Identify which cell holds the provided text, then report its (x, y) central coordinate. 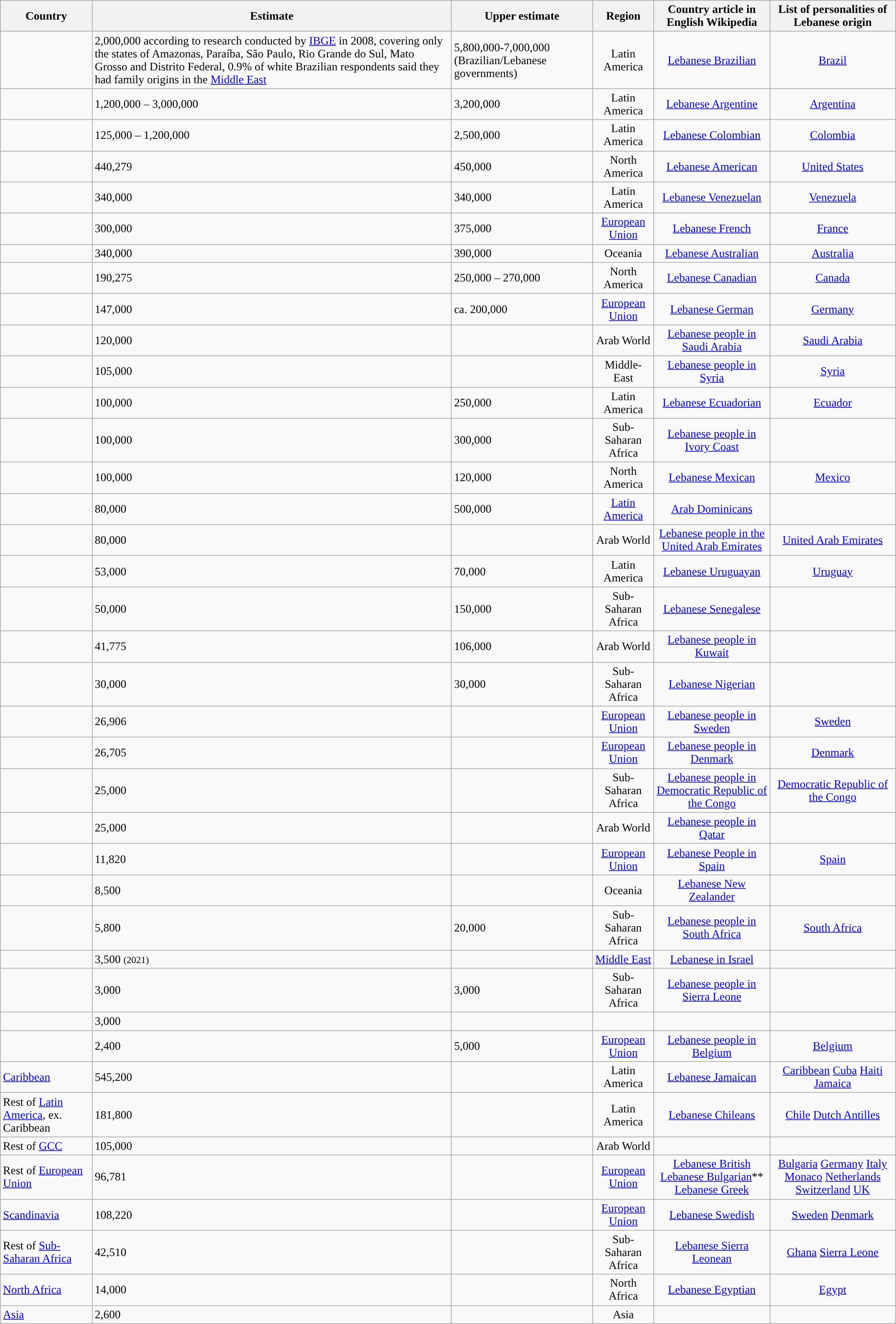
Saudi Arabia (833, 340)
Lebanese people in Democratic Republic of the Congo (712, 790)
Middle East (623, 959)
ca. 200,000 (522, 309)
Estimate (272, 16)
108,220 (272, 1215)
Lebanese Brazilian (712, 60)
Uruguay (833, 572)
Germany (833, 309)
Colombia (833, 135)
Spain (833, 859)
5,800,000-7,000,000 (Brazilian/Lebanese governments) (522, 60)
Lebanese People in Spain (712, 859)
Lebanese Chileans (712, 1115)
United States (833, 167)
Lebanese Colombian (712, 135)
Lebanese Mexican (712, 478)
96,781 (272, 1177)
500,000 (522, 509)
440,279 (272, 167)
545,200 (272, 1077)
26,906 (272, 722)
Sweden (833, 722)
190,275 (272, 278)
Bulgaria Germany Italy Monaco Netherlands Switzerland UK (833, 1177)
Lebanese Ecuadorian (712, 402)
5,000 (522, 1046)
Lebanese Egyptian (712, 1290)
2,400 (272, 1046)
Syria (833, 371)
Arab Dominicans (712, 509)
5,800 (272, 928)
France (833, 229)
Rest of GCC (46, 1146)
Lebanese people in Belgium (712, 1046)
Lebanese German (712, 309)
Lebanese Australian (712, 253)
Lebanese Uruguayan (712, 572)
Lebanese people in Qatar (712, 828)
106,000 (522, 646)
Caribbean Cuba Haiti Jamaica (833, 1077)
Lebanese Sierra Leonean (712, 1252)
Lebanese people in Syria (712, 371)
150,000 (522, 609)
Denmark (833, 752)
20,000 (522, 928)
450,000 (522, 167)
Country (46, 16)
70,000 (522, 572)
Upper estimate (522, 16)
147,000 (272, 309)
Region (623, 16)
375,000 (522, 229)
2,600 (272, 1314)
3,500 (2021) (272, 959)
Democratic Republic of the Congo (833, 790)
Argentina (833, 104)
Lebanese people in South Africa (712, 928)
Sweden Denmark (833, 1215)
List of personalities of Lebanese origin (833, 16)
Canada (833, 278)
50,000 (272, 609)
Country article in English Wikipedia (712, 16)
Lebanese British Lebanese Bulgarian** Lebanese Greek (712, 1177)
Rest of Latin America, ex. Caribbean (46, 1115)
8,500 (272, 890)
125,000 – 1,200,000 (272, 135)
Lebanese people in Saudi Arabia (712, 340)
Lebanese Nigerian (712, 684)
Lebanese people in the United Arab Emirates (712, 540)
Lebanese Canadian (712, 278)
Lebanese Swedish (712, 1215)
Caribbean (46, 1077)
United Arab Emirates (833, 540)
Scandinavia (46, 1215)
Rest of Sub-Saharan Africa (46, 1252)
Mexico (833, 478)
181,800 (272, 1115)
Lebanese Venezuelan (712, 197)
Lebanese people in Kuwait (712, 646)
250,000 – 270,000 (522, 278)
Lebanese American (712, 167)
53,000 (272, 572)
11,820 (272, 859)
Lebanese people in Sweden (712, 722)
390,000 (522, 253)
1,200,000 – 3,000,000 (272, 104)
42,510 (272, 1252)
Chile Dutch Antilles (833, 1115)
Lebanese Argentine (712, 104)
Middle-East (623, 371)
South Africa (833, 928)
14,000 (272, 1290)
Lebanese Senegalese (712, 609)
Lebanese people in Sierra Leone (712, 990)
250,000 (522, 402)
Lebanese New Zealander (712, 890)
2,500,000 (522, 135)
Lebanese Jamaican (712, 1077)
Rest of European Union (46, 1177)
Ecuador (833, 402)
Ghana Sierra Leone (833, 1252)
Brazil (833, 60)
Lebanese people in Ivory Coast (712, 440)
Belgium (833, 1046)
3,200,000 (522, 104)
Egypt (833, 1290)
41,775 (272, 646)
Venezuela (833, 197)
Australia (833, 253)
Lebanese French (712, 229)
26,705 (272, 752)
Lebanese people in Denmark (712, 752)
Lebanese in Israel (712, 959)
